Determine the [x, y] coordinate at the center of the cell enclosing the given text.  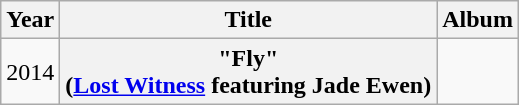
Year [30, 20]
2014 [30, 72]
"Fly"(Lost Witness featuring Jade Ewen) [248, 72]
Album [478, 20]
Title [248, 20]
